Find where the given text appears and provide that cell's center as (X, Y) coordinate. 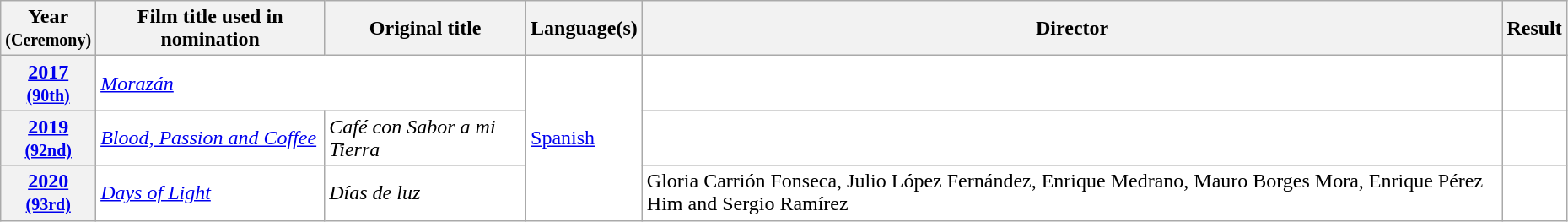
Morazán (311, 83)
Spanish (585, 138)
2020(93rd) (49, 192)
Language(s) (585, 29)
2017(90th) (49, 83)
Blood, Passion and Coffee (211, 138)
Days of Light (211, 192)
Días de luz (425, 192)
Gloria Carrión Fonseca, Julio López Fernández, Enrique Medrano, Mauro Borges Mora, Enrique Pérez Him and Sergio Ramírez (1072, 192)
Result (1534, 29)
Year(Ceremony) (49, 29)
2019(92nd) (49, 138)
Director (1072, 29)
Café con Sabor a mi Tierra (425, 138)
Film title used in nomination (211, 29)
Original title (425, 29)
